Scan for the cell matching the given text and deliver its [X, Y] coordinate at center. 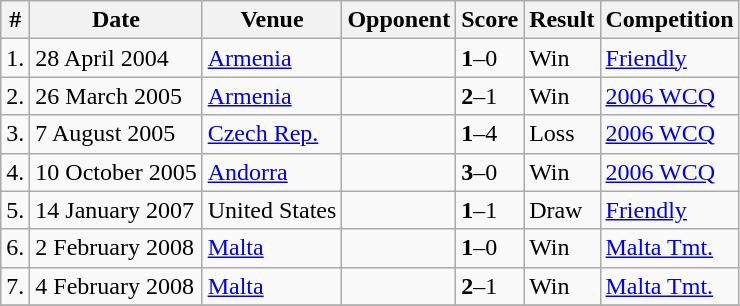
Score [490, 20]
5. [16, 210]
7. [16, 286]
1–1 [490, 210]
# [16, 20]
2 February 2008 [116, 248]
Draw [562, 210]
26 March 2005 [116, 96]
Opponent [399, 20]
7 August 2005 [116, 134]
2. [16, 96]
Result [562, 20]
Czech Rep. [272, 134]
United States [272, 210]
28 April 2004 [116, 58]
3. [16, 134]
Andorra [272, 172]
Competition [670, 20]
Venue [272, 20]
14 January 2007 [116, 210]
Date [116, 20]
1. [16, 58]
4. [16, 172]
10 October 2005 [116, 172]
1–4 [490, 134]
4 February 2008 [116, 286]
6. [16, 248]
Loss [562, 134]
3–0 [490, 172]
